Determine the [x, y] coordinate at the center of the cell enclosing the given text.  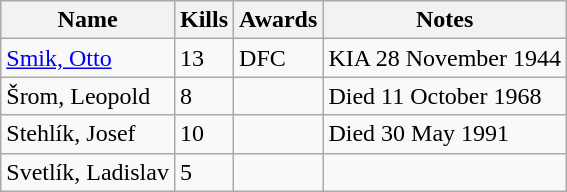
Svetlík, Ladislav [88, 172]
Notes [445, 20]
Awards [278, 20]
DFC [278, 58]
Kills [204, 20]
Smik, Otto [88, 58]
13 [204, 58]
Šrom, Leopold [88, 96]
Died 30 May 1991 [445, 134]
5 [204, 172]
Died 11 October 1968 [445, 96]
Stehlík, Josef [88, 134]
10 [204, 134]
KIA 28 November 1944 [445, 58]
8 [204, 96]
Name [88, 20]
